Determine the (x, y) coordinate at the center of the cell enclosing the given text.  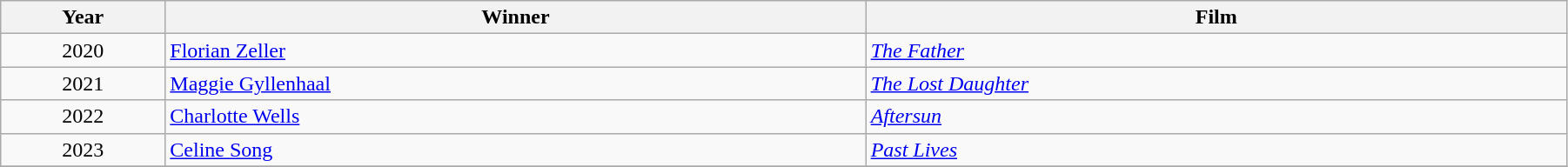
2023 (84, 150)
Aftersun (1216, 117)
Film (1216, 17)
Celine Song (515, 150)
2020 (84, 50)
Winner (515, 17)
Past Lives (1216, 150)
Year (84, 17)
2022 (84, 117)
Maggie Gyllenhaal (515, 83)
The Lost Daughter (1216, 83)
2021 (84, 83)
Florian Zeller (515, 50)
The Father (1216, 50)
Charlotte Wells (515, 117)
